Detect which cell encompasses the target text, then output its (x, y) center coordinate. 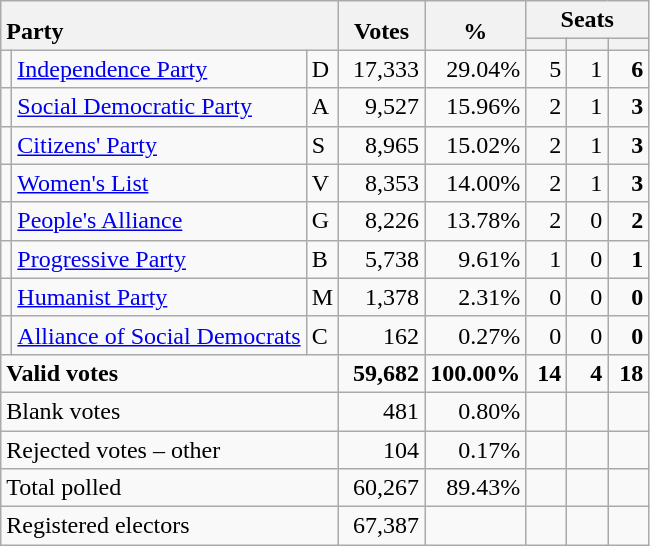
13.78% (476, 221)
17,333 (382, 69)
C (322, 335)
2.31% (476, 297)
B (322, 259)
14.00% (476, 183)
29.04% (476, 69)
1,378 (382, 297)
18 (628, 373)
G (322, 221)
104 (382, 449)
Humanist Party (159, 297)
60,267 (382, 488)
67,387 (382, 526)
4 (588, 373)
59,682 (382, 373)
People's Alliance (159, 221)
15.96% (476, 107)
9,527 (382, 107)
162 (382, 335)
481 (382, 411)
100.00% (476, 373)
V (322, 183)
6 (628, 69)
Women's List (159, 183)
Independence Party (159, 69)
D (322, 69)
9.61% (476, 259)
M (322, 297)
Votes (382, 26)
15.02% (476, 145)
Alliance of Social Democrats (159, 335)
8,965 (382, 145)
8,353 (382, 183)
Valid votes (170, 373)
S (322, 145)
Total polled (170, 488)
89.43% (476, 488)
14 (546, 373)
Blank votes (170, 411)
Seats (588, 20)
8,226 (382, 221)
Citizens' Party (159, 145)
0.27% (476, 335)
% (476, 26)
A (322, 107)
0.17% (476, 449)
0.80% (476, 411)
5,738 (382, 259)
5 (546, 69)
Progressive Party (159, 259)
Registered electors (170, 526)
Rejected votes – other (170, 449)
Party (170, 26)
Social Democratic Party (159, 107)
